Search for the cell housing the specified text and yield its [x, y] center coordinate. 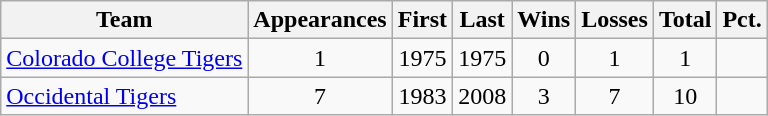
Occidental Tigers [124, 96]
Team [124, 20]
First [422, 20]
Last [482, 20]
Colorado College Tigers [124, 58]
Pct. [742, 20]
1983 [422, 96]
10 [685, 96]
Appearances [320, 20]
Wins [544, 20]
Losses [615, 20]
3 [544, 96]
0 [544, 58]
Total [685, 20]
2008 [482, 96]
